For the text-containing cell, return its midpoint in (X, Y) coordinate format. 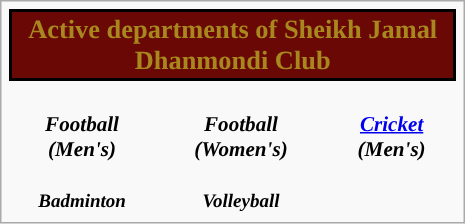
Badminton (82, 190)
Cricket (Men's) (392, 124)
Volleyball (241, 190)
Football (Women's) (241, 124)
Active departments of Sheikh Jamal Dhanmondi Club (232, 45)
Football (Men's) (82, 124)
